Extract the (X, Y) coordinate from the center of the cell holding the provided text.  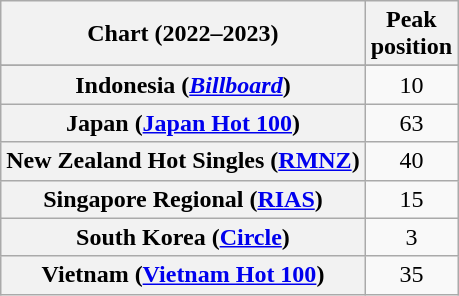
40 (411, 161)
Vietnam (Vietnam Hot 100) (183, 275)
Indonesia (Billboard) (183, 85)
Peakposition (411, 34)
15 (411, 199)
10 (411, 85)
New Zealand Hot Singles (RMNZ) (183, 161)
63 (411, 123)
Singapore Regional (RIAS) (183, 199)
South Korea (Circle) (183, 237)
3 (411, 237)
Japan (Japan Hot 100) (183, 123)
35 (411, 275)
Chart (2022–2023) (183, 34)
